Pinpoint the cell where the given text exists, returning its [x, y] midpoint coordinate. 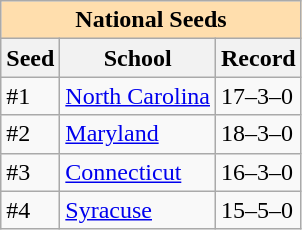
#4 [30, 210]
Seed [30, 58]
Record [259, 58]
Maryland [138, 134]
15–5–0 [259, 210]
School [138, 58]
#2 [30, 134]
National Seeds [151, 20]
17–3–0 [259, 96]
16–3–0 [259, 172]
#1 [30, 96]
18–3–0 [259, 134]
Syracuse [138, 210]
#3 [30, 172]
North Carolina [138, 96]
Connecticut [138, 172]
